Return the [x, y] coordinate for the center point of the cell that contains the specified text.  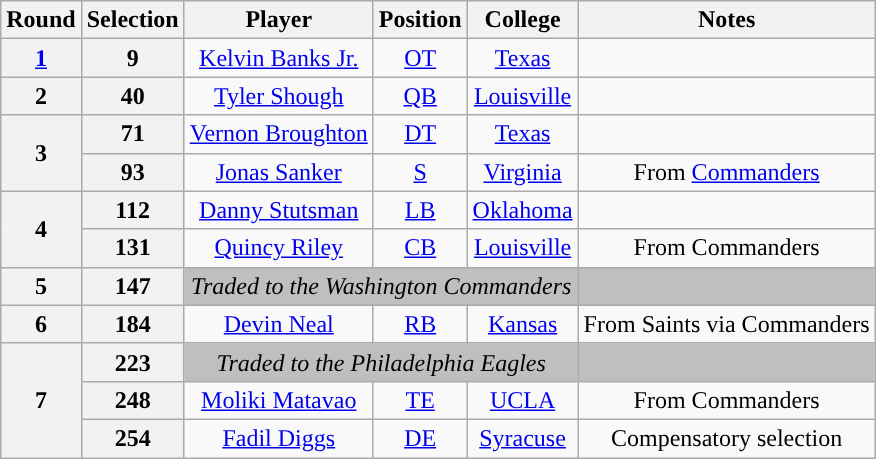
1 [41, 58]
DE [420, 438]
From Saints via Commanders [726, 324]
Oklahoma [522, 210]
UCLA [522, 400]
CB [420, 248]
Kansas [522, 324]
Syracuse [522, 438]
Kelvin Banks Jr. [278, 58]
Position [420, 20]
Selection [132, 20]
184 [132, 324]
40 [132, 96]
2 [41, 96]
Tyler Shough [278, 96]
Compensatory selection [726, 438]
Fadil Diggs [278, 438]
Round [41, 20]
223 [132, 362]
Virginia [522, 172]
RB [420, 324]
93 [132, 172]
QB [420, 96]
Devin Neal [278, 324]
248 [132, 400]
4 [41, 229]
Danny Stutsman [278, 210]
LB [420, 210]
Vernon Broughton [278, 134]
Jonas Sanker [278, 172]
College [522, 20]
9 [132, 58]
131 [132, 248]
DT [420, 134]
Traded to the Philadelphia Eagles [381, 362]
6 [41, 324]
71 [132, 134]
7 [41, 400]
Player [278, 20]
Moliki Matavao [278, 400]
254 [132, 438]
Notes [726, 20]
3 [41, 153]
S [420, 172]
Traded to the Washington Commanders [381, 286]
OT [420, 58]
TE [420, 400]
112 [132, 210]
147 [132, 286]
Quincy Riley [278, 248]
5 [41, 286]
